Extract the [X, Y] coordinate from the center of the cell holding the provided text.  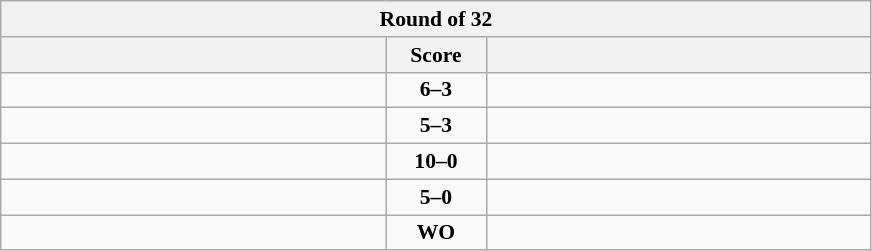
Score [436, 55]
5–3 [436, 126]
5–0 [436, 197]
10–0 [436, 162]
6–3 [436, 90]
WO [436, 233]
Round of 32 [436, 19]
